Identify which cell holds the provided text, then report its (X, Y) central coordinate. 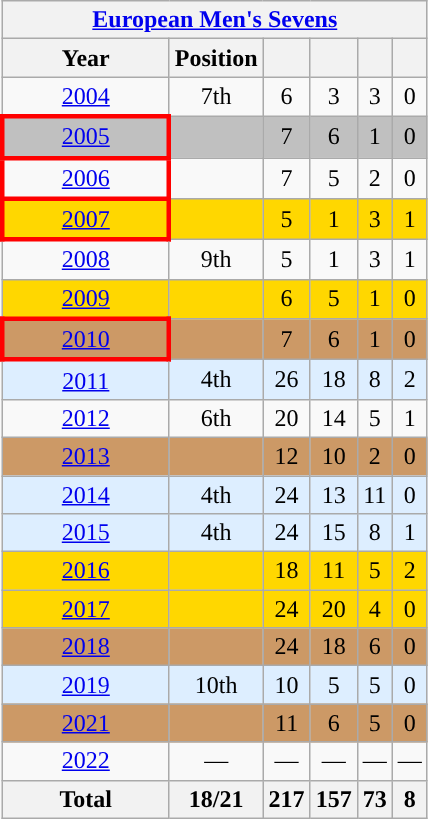
4 (374, 609)
15 (334, 533)
2013 (86, 456)
2019 (86, 685)
13 (334, 495)
2006 (86, 178)
2012 (86, 418)
European Men's Sevens (214, 20)
2010 (86, 340)
Year (86, 58)
9th (216, 260)
2016 (86, 571)
18/21 (216, 799)
6th (216, 418)
26 (286, 380)
2011 (86, 380)
157 (334, 799)
2017 (86, 609)
10th (216, 685)
Position (216, 58)
2015 (86, 533)
2018 (86, 647)
73 (374, 799)
Total (86, 799)
217 (286, 799)
7th (216, 97)
2004 (86, 97)
2022 (86, 761)
2021 (86, 723)
2007 (86, 220)
2005 (86, 136)
2008 (86, 260)
12 (286, 456)
2009 (86, 299)
2014 (86, 495)
14 (334, 418)
